Find where the given text appears and provide that cell's center as [X, Y] coordinate. 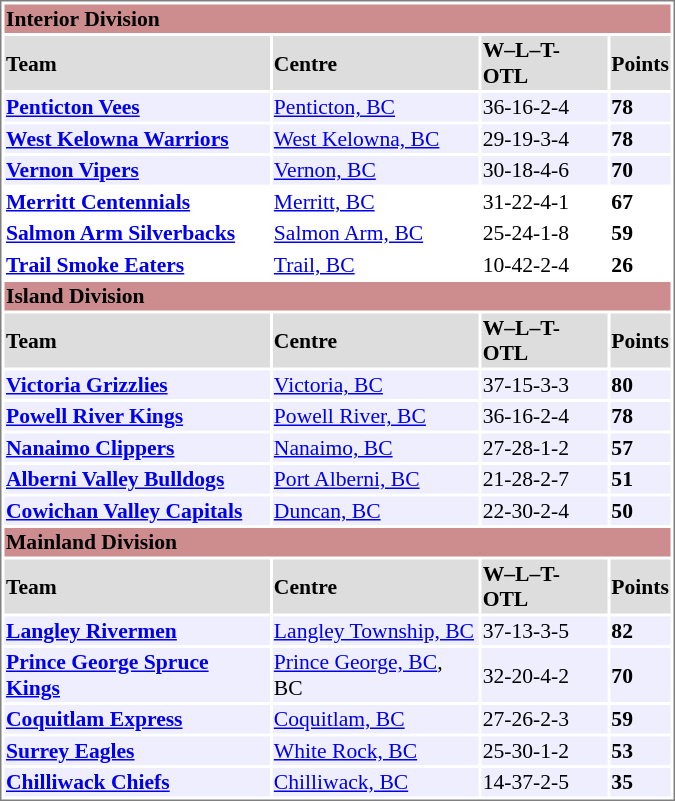
Merritt, BC [375, 202]
82 [640, 630]
Prince George Spruce Kings [136, 675]
37-13-3-5 [544, 630]
Victoria, BC [375, 384]
21-28-2-7 [544, 479]
Powell River Kings [136, 416]
25-24-1-8 [544, 233]
Cowichan Valley Capitals [136, 510]
10-42-2-4 [544, 264]
14-37-2-5 [544, 782]
Penticton Vees [136, 107]
Alberni Valley Bulldogs [136, 479]
Chilliwack Chiefs [136, 782]
27-28-1-2 [544, 448]
Island Division [337, 296]
Langley Rivermen [136, 630]
White Rock, BC [375, 750]
West Kelowna, BC [375, 138]
37-15-3-3 [544, 384]
Nanaimo Clippers [136, 448]
Nanaimo, BC [375, 448]
Victoria Grizzlies [136, 384]
57 [640, 448]
53 [640, 750]
50 [640, 510]
Merritt Centennials [136, 202]
Salmon Arm, BC [375, 233]
31-22-4-1 [544, 202]
Mainland Division [337, 542]
67 [640, 202]
Prince George, BC, BC [375, 675]
Vernon, BC [375, 170]
Coquitlam, BC [375, 719]
Surrey Eagles [136, 750]
Interior Division [337, 18]
Vernon Vipers [136, 170]
Port Alberni, BC [375, 479]
Chilliwack, BC [375, 782]
Powell River, BC [375, 416]
Trail Smoke Eaters [136, 264]
Duncan, BC [375, 510]
29-19-3-4 [544, 138]
32-20-4-2 [544, 675]
26 [640, 264]
27-26-2-3 [544, 719]
Coquitlam Express [136, 719]
35 [640, 782]
25-30-1-2 [544, 750]
Trail, BC [375, 264]
Salmon Arm Silverbacks [136, 233]
Langley Township, BC [375, 630]
West Kelowna Warriors [136, 138]
22-30-2-4 [544, 510]
Penticton, BC [375, 107]
30-18-4-6 [544, 170]
51 [640, 479]
80 [640, 384]
